Identify which cell holds the provided text, then report its [X, Y] central coordinate. 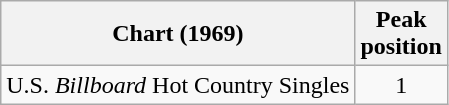
1 [401, 85]
Chart (1969) [178, 34]
Peakposition [401, 34]
U.S. Billboard Hot Country Singles [178, 85]
